Extract the (X, Y) coordinate from the center of the cell holding the provided text.  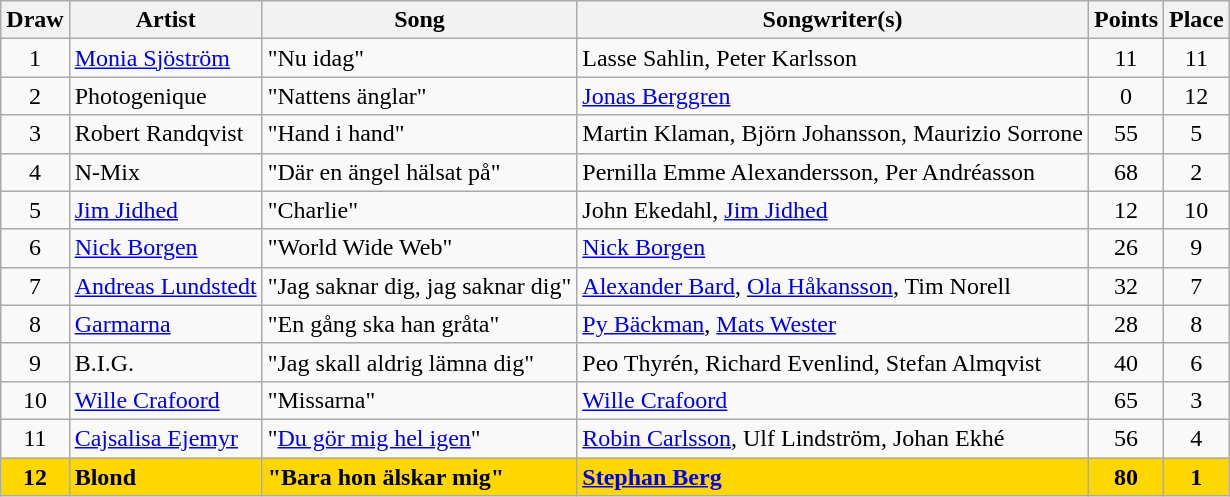
32 (1126, 286)
Py Bäckman, Mats Wester (833, 324)
Andreas Lundstedt (166, 286)
Monia Sjöström (166, 58)
Robert Randqvist (166, 134)
Photogenique (166, 96)
40 (1126, 362)
"Jag saknar dig, jag saknar dig" (420, 286)
Songwriter(s) (833, 20)
80 (1126, 477)
Peo Thyrén, Richard Evenlind, Stefan Almqvist (833, 362)
Song (420, 20)
"En gång ska han gråta" (420, 324)
"Du gör mig hel igen" (420, 438)
Blond (166, 477)
Cajsalisa Ejemyr (166, 438)
"Jag skall aldrig lämna dig" (420, 362)
65 (1126, 400)
56 (1126, 438)
Lasse Sahlin, Peter Karlsson (833, 58)
B.I.G. (166, 362)
55 (1126, 134)
28 (1126, 324)
"Hand i hand" (420, 134)
"Där en ängel hälsat på" (420, 172)
Stephan Berg (833, 477)
0 (1126, 96)
John Ekedahl, Jim Jidhed (833, 210)
N-Mix (166, 172)
"Charlie" (420, 210)
Draw (35, 20)
"World Wide Web" (420, 248)
Place (1197, 20)
"Bara hon älskar mig" (420, 477)
"Nu idag" (420, 58)
26 (1126, 248)
"Nattens änglar" (420, 96)
"Missarna" (420, 400)
Alexander Bard, Ola Håkansson, Tim Norell (833, 286)
68 (1126, 172)
Jonas Berggren (833, 96)
Points (1126, 20)
Robin Carlsson, Ulf Lindström, Johan Ekhé (833, 438)
Artist (166, 20)
Garmarna (166, 324)
Pernilla Emme Alexandersson, Per Andréasson (833, 172)
Martin Klaman, Björn Johansson, Maurizio Sorrone (833, 134)
Jim Jidhed (166, 210)
